Determine the [X, Y] coordinate at the center of the cell enclosing the given text.  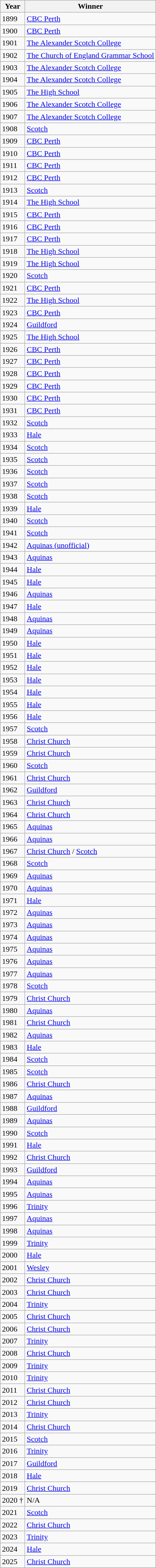
1940 [13, 521]
1967 [13, 851]
2022 [13, 1525]
1995 [13, 1194]
1925 [13, 337]
1952 [13, 668]
1996 [13, 1206]
1951 [13, 655]
1984 [13, 1059]
1958 [13, 741]
1981 [13, 1023]
2004 [13, 1304]
N/A [91, 1500]
1965 [13, 827]
1908 [13, 129]
2019 [13, 1488]
1936 [13, 472]
1974 [13, 937]
1989 [13, 1121]
1977 [13, 974]
1900 [13, 31]
1938 [13, 496]
2015 [13, 1439]
1968 [13, 863]
1950 [13, 643]
1912 [13, 178]
1979 [13, 998]
1919 [13, 263]
Christ Church / Scotch [91, 851]
1932 [13, 423]
2009 [13, 1366]
1997 [13, 1219]
1966 [13, 839]
1916 [13, 227]
1970 [13, 888]
1992 [13, 1158]
1941 [13, 533]
1994 [13, 1182]
2024 [13, 1549]
1930 [13, 398]
1964 [13, 815]
1934 [13, 447]
1985 [13, 1072]
1929 [13, 386]
1944 [13, 570]
1987 [13, 1096]
2010 [13, 1378]
1963 [13, 802]
2014 [13, 1427]
1920 [13, 276]
1924 [13, 325]
2008 [13, 1353]
Wesley [91, 1268]
1922 [13, 300]
1953 [13, 680]
1937 [13, 484]
2025 [13, 1562]
2005 [13, 1316]
1973 [13, 925]
1998 [13, 1231]
1991 [13, 1145]
1949 [13, 631]
Winner [91, 6]
2023 [13, 1537]
1956 [13, 716]
2000 [13, 1255]
1906 [13, 104]
1905 [13, 92]
2002 [13, 1280]
1961 [13, 778]
2021 [13, 1512]
1980 [13, 1010]
1909 [13, 141]
1921 [13, 288]
2003 [13, 1292]
1926 [13, 349]
1988 [13, 1108]
1927 [13, 362]
1946 [13, 594]
2018 [13, 1476]
The Church of England Grammar School [91, 55]
1999 [13, 1243]
1935 [13, 459]
1913 [13, 190]
1903 [13, 68]
1990 [13, 1133]
Year [13, 6]
1986 [13, 1084]
1899 [13, 19]
1915 [13, 215]
1914 [13, 202]
1928 [13, 374]
2012 [13, 1402]
1939 [13, 508]
1976 [13, 962]
1942 [13, 545]
1917 [13, 239]
1993 [13, 1170]
2011 [13, 1390]
1918 [13, 251]
1954 [13, 692]
2016 [13, 1451]
1910 [13, 153]
2001 [13, 1268]
1971 [13, 900]
1931 [13, 410]
1904 [13, 80]
2006 [13, 1329]
1959 [13, 753]
1933 [13, 435]
1975 [13, 949]
1947 [13, 606]
1960 [13, 766]
1923 [13, 312]
1902 [13, 55]
1948 [13, 619]
1972 [13, 912]
1955 [13, 704]
1983 [13, 1047]
1962 [13, 790]
1943 [13, 558]
1969 [13, 876]
Aquinas (unofficial) [91, 545]
2007 [13, 1341]
1901 [13, 43]
2017 [13, 1463]
2020 † [13, 1500]
1911 [13, 166]
1945 [13, 582]
1978 [13, 986]
1982 [13, 1035]
2013 [13, 1415]
1907 [13, 116]
1957 [13, 729]
